Search for the cell housing the specified text and yield its (X, Y) center coordinate. 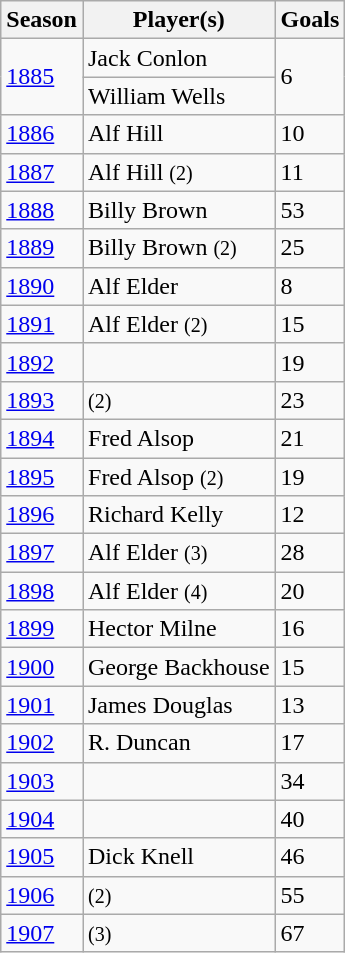
1886 (42, 134)
R. Duncan (178, 743)
1905 (42, 857)
Player(s) (178, 20)
1889 (42, 248)
1891 (42, 324)
1894 (42, 438)
28 (310, 553)
67 (310, 933)
20 (310, 591)
1887 (42, 172)
James Douglas (178, 705)
13 (310, 705)
1897 (42, 553)
11 (310, 172)
Billy Brown (2) (178, 248)
53 (310, 210)
Hector Milne (178, 629)
1885 (42, 77)
Dick Knell (178, 857)
Billy Brown (178, 210)
George Backhouse (178, 667)
Alf Elder (3) (178, 553)
(3) (178, 933)
Fred Alsop (178, 438)
1890 (42, 286)
1895 (42, 477)
1896 (42, 515)
55 (310, 895)
6 (310, 77)
Alf Hill (178, 134)
34 (310, 781)
1904 (42, 819)
1907 (42, 933)
Jack Conlon (178, 58)
1900 (42, 667)
Alf Elder (4) (178, 591)
1902 (42, 743)
25 (310, 248)
1892 (42, 362)
1901 (42, 705)
1893 (42, 400)
16 (310, 629)
1899 (42, 629)
1898 (42, 591)
21 (310, 438)
Alf Elder (178, 286)
17 (310, 743)
William Wells (178, 96)
12 (310, 515)
46 (310, 857)
8 (310, 286)
1903 (42, 781)
Richard Kelly (178, 515)
Fred Alsop (2) (178, 477)
Alf Elder (2) (178, 324)
Season (42, 20)
Alf Hill (2) (178, 172)
1906 (42, 895)
1888 (42, 210)
Goals (310, 20)
40 (310, 819)
10 (310, 134)
23 (310, 400)
